Locate the cell with the specified text and output its [X, Y] center coordinate. 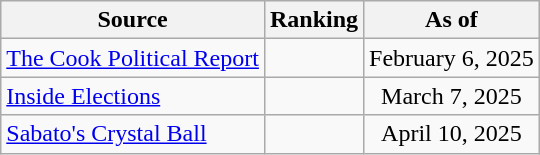
As of [452, 20]
April 10, 2025 [452, 134]
The Cook Political Report [133, 58]
Inside Elections [133, 96]
Ranking [314, 20]
March 7, 2025 [452, 96]
Sabato's Crystal Ball [133, 134]
Source [133, 20]
February 6, 2025 [452, 58]
